Detect which cell encompasses the target text, then output its [x, y] center coordinate. 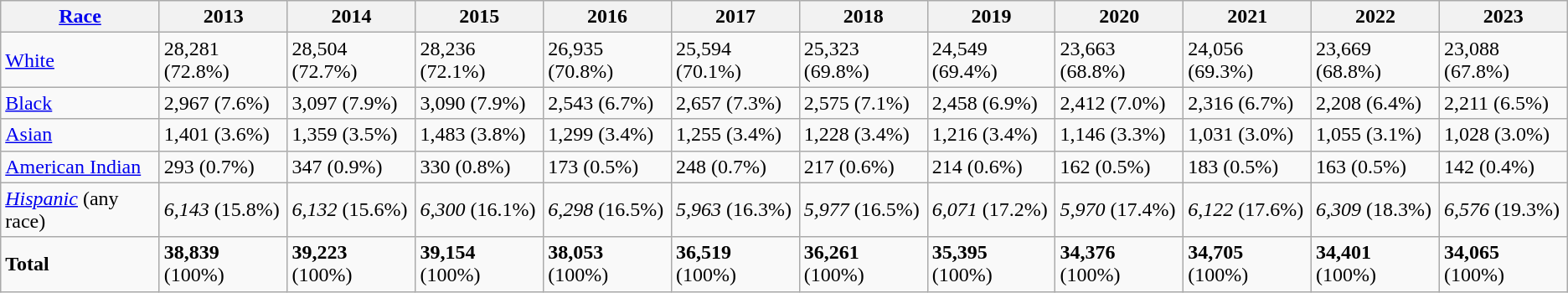
23,663 (68.8%) [1119, 60]
35,395 (100%) [992, 265]
23,088 (67.8%) [1503, 60]
28,281 (72.8%) [223, 60]
248 (0.7%) [735, 167]
2013 [223, 17]
1,031 (3.0%) [1248, 135]
36,519 (100%) [735, 265]
183 (0.5%) [1248, 167]
36,261 (100%) [863, 265]
23,669 (68.8%) [1375, 60]
5,963 (16.3%) [735, 209]
6,122 (17.6%) [1248, 209]
2018 [863, 17]
293 (0.7%) [223, 167]
2022 [1375, 17]
2020 [1119, 17]
28,236 (72.1%) [479, 60]
39,154 (100%) [479, 265]
25,323 (69.8%) [863, 60]
2,211 (6.5%) [1503, 103]
28,504 (72.7%) [352, 60]
330 (0.8%) [479, 167]
Hispanic (any race) [80, 209]
2023 [1503, 17]
White [80, 60]
2014 [352, 17]
38,839 (100%) [223, 265]
6,143 (15.8%) [223, 209]
3,097 (7.9%) [352, 103]
1,228 (3.4%) [863, 135]
5,970 (17.4%) [1119, 209]
1,146 (3.3%) [1119, 135]
6,576 (19.3%) [1503, 209]
163 (0.5%) [1375, 167]
38,053 (100%) [608, 265]
1,299 (3.4%) [608, 135]
34,376 (100%) [1119, 265]
34,401 (100%) [1375, 265]
2,543 (6.7%) [608, 103]
2,575 (7.1%) [863, 103]
2,967 (7.6%) [223, 103]
American Indian [80, 167]
347 (0.9%) [352, 167]
1,055 (3.1%) [1375, 135]
6,309 (18.3%) [1375, 209]
2,412 (7.0%) [1119, 103]
39,223 (100%) [352, 265]
2021 [1248, 17]
6,132 (15.6%) [352, 209]
2015 [479, 17]
217 (0.6%) [863, 167]
142 (0.4%) [1503, 167]
Black [80, 103]
214 (0.6%) [992, 167]
25,594 (70.1%) [735, 60]
1,028 (3.0%) [1503, 135]
173 (0.5%) [608, 167]
6,300 (16.1%) [479, 209]
3,090 (7.9%) [479, 103]
Asian [80, 135]
5,977 (16.5%) [863, 209]
1,483 (3.8%) [479, 135]
2019 [992, 17]
34,705 (100%) [1248, 265]
2017 [735, 17]
2,316 (6.7%) [1248, 103]
162 (0.5%) [1119, 167]
2016 [608, 17]
Total [80, 265]
24,056 (69.3%) [1248, 60]
6,298 (16.5%) [608, 209]
6,071 (17.2%) [992, 209]
34,065 (100%) [1503, 265]
24,549 (69.4%) [992, 60]
2,657 (7.3%) [735, 103]
2,458 (6.9%) [992, 103]
26,935 (70.8%) [608, 60]
1,401 (3.6%) [223, 135]
2,208 (6.4%) [1375, 103]
1,216 (3.4%) [992, 135]
1,255 (3.4%) [735, 135]
Race [80, 17]
1,359 (3.5%) [352, 135]
